Find where the given text appears and provide that cell's center as (x, y) coordinate. 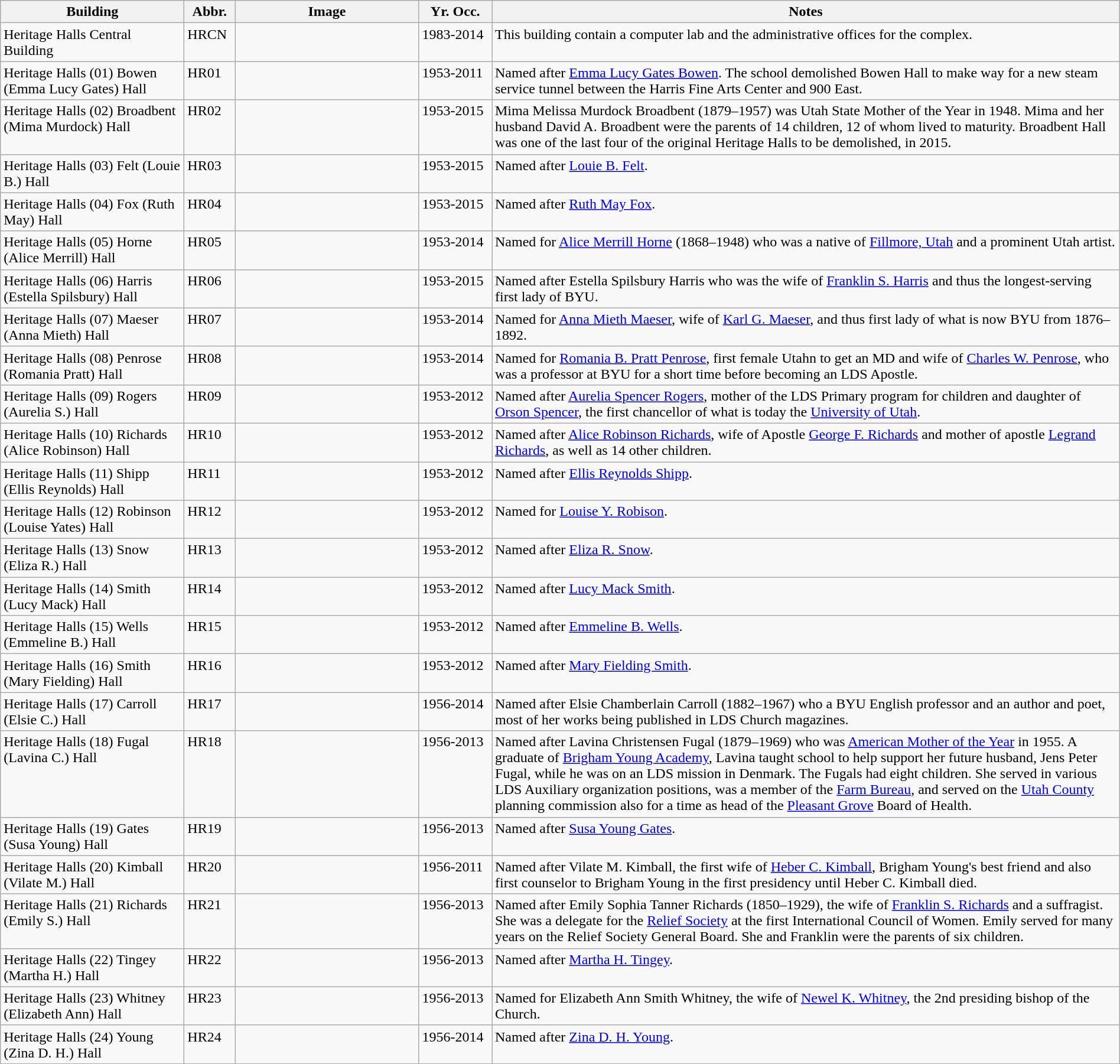
HR09 (210, 404)
Heritage Halls (02) Broadbent (Mima Murdock) Hall (92, 127)
Heritage Halls (09) Rogers (Aurelia S.) Hall (92, 404)
HR23 (210, 1006)
Heritage Halls Central Building (92, 43)
Heritage Halls (18) Fugal (Lavina C.) Hall (92, 774)
HR19 (210, 837)
Abbr. (210, 12)
Named after Estella Spilsbury Harris who was the wife of Franklin S. Harris and thus the longest-serving first lady of BYU. (806, 288)
Heritage Halls (21) Richards (Emily S.) Hall (92, 921)
Named for Louise Y. Robison. (806, 520)
Notes (806, 12)
HR13 (210, 558)
Named for Elizabeth Ann Smith Whitney, the wife of Newel K. Whitney, the 2nd presiding bishop of the Church. (806, 1006)
HR20 (210, 874)
Heritage Halls (16) Smith (Mary Fielding) Hall (92, 673)
1956-2011 (455, 874)
Heritage Halls (23) Whitney (Elizabeth Ann) Hall (92, 1006)
Named after Ellis Reynolds Shipp. (806, 481)
HR04 (210, 212)
HR15 (210, 635)
HR16 (210, 673)
Named after Susa Young Gates. (806, 837)
HR11 (210, 481)
HR14 (210, 597)
Heritage Halls (24) Young (Zina D. H.) Hall (92, 1045)
Named after Zina D. H. Young. (806, 1045)
Heritage Halls (17) Carroll (Elsie C.) Hall (92, 711)
Heritage Halls (10) Richards (Alice Robinson) Hall (92, 442)
HR22 (210, 968)
Heritage Halls (11) Shipp (Ellis Reynolds) Hall (92, 481)
HR17 (210, 711)
Named for Anna Mieth Maeser, wife of Karl G. Maeser, and thus first lady of what is now BYU from 1876–1892. (806, 327)
Heritage Halls (14) Smith (Lucy Mack) Hall (92, 597)
Heritage Halls (04) Fox (Ruth May) Hall (92, 212)
Named after Eliza R. Snow. (806, 558)
Named after Alice Robinson Richards, wife of Apostle George F. Richards and mother of apostle Legrand Richards, as well as 14 other children. (806, 442)
HR02 (210, 127)
HRCN (210, 43)
Heritage Halls (05) Horne (Alice Merrill) Hall (92, 250)
Heritage Halls (15) Wells (Emmeline B.) Hall (92, 635)
1953-2011 (455, 80)
Named after Lucy Mack Smith. (806, 597)
Building (92, 12)
Heritage Halls (06) Harris (Estella Spilsbury) Hall (92, 288)
Heritage Halls (03) Felt (Louie B.) Hall (92, 174)
Heritage Halls (20) Kimball (Vilate M.) Hall (92, 874)
HR21 (210, 921)
Image (327, 12)
Heritage Halls (01) Bowen (Emma Lucy Gates) Hall (92, 80)
Named after Martha H. Tingey. (806, 968)
Named after Louie B. Felt. (806, 174)
Heritage Halls (08) Penrose (Romania Pratt) Hall (92, 365)
Heritage Halls (13) Snow (Eliza R.) Hall (92, 558)
Heritage Halls (07) Maeser (Anna Mieth) Hall (92, 327)
HR10 (210, 442)
HR12 (210, 520)
HR24 (210, 1045)
HR07 (210, 327)
Named after Ruth May Fox. (806, 212)
HR18 (210, 774)
Named after Mary Fielding Smith. (806, 673)
Heritage Halls (19) Gates (Susa Young) Hall (92, 837)
HR08 (210, 365)
Named after Emmeline B. Wells. (806, 635)
This building contain a computer lab and the administrative offices for the complex. (806, 43)
Yr. Occ. (455, 12)
HR03 (210, 174)
HR06 (210, 288)
HR05 (210, 250)
1983-2014 (455, 43)
Heritage Halls (12) Robinson (Louise Yates) Hall (92, 520)
HR01 (210, 80)
Heritage Halls (22) Tingey (Martha H.) Hall (92, 968)
Named for Alice Merrill Horne (1868–1948) who was a native of Fillmore, Utah and a prominent Utah artist. (806, 250)
